Search for the cell housing the specified text and yield its (x, y) center coordinate. 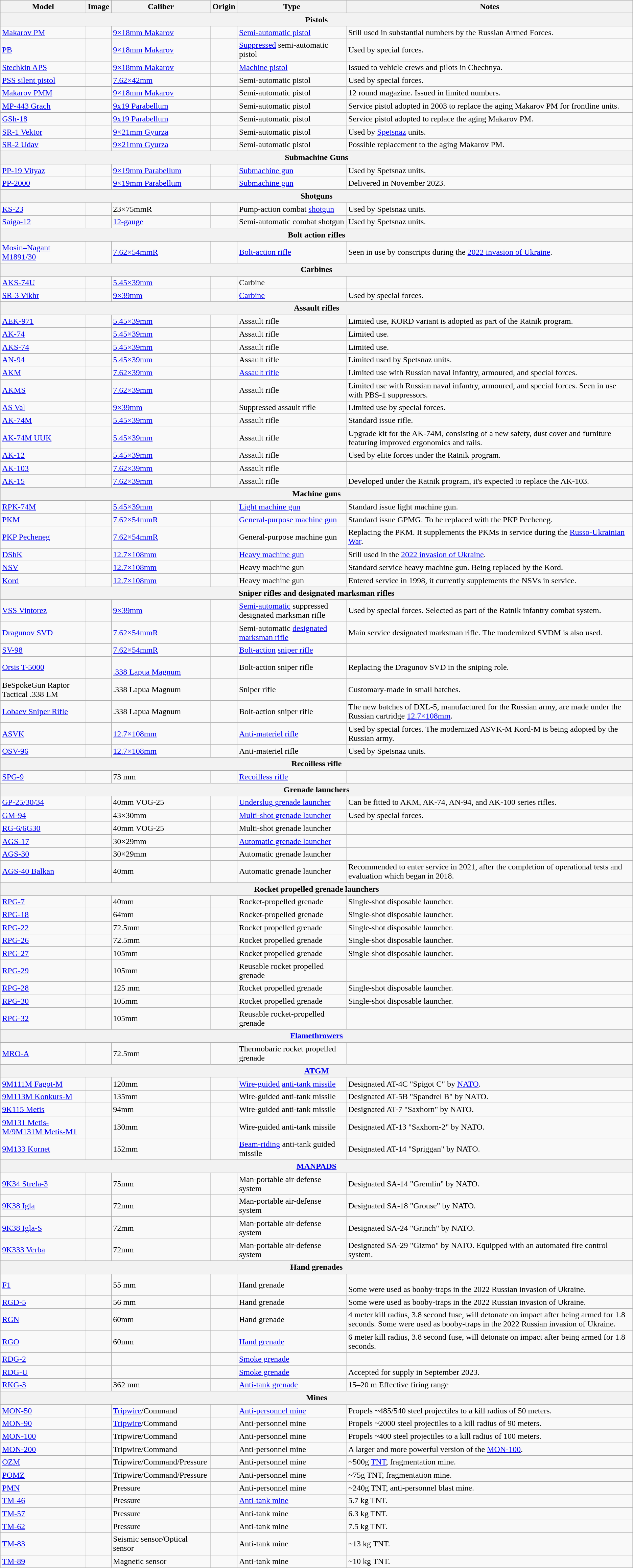
GP-25/30/34 (43, 802)
Reusable rocket-propelled grenade (291, 1018)
9K38 Igla (43, 1206)
Replacing the Dragunov SVD in the sniping role. (490, 668)
120mm (161, 1084)
A larger and more powerful version of the MON-100. (490, 1449)
9M111M Fagot-M (43, 1084)
Image (99, 7)
Assault rifles (316, 308)
9M113M Konkurs-M (43, 1096)
AGS-17 (43, 841)
F1 (43, 1285)
PKM (43, 520)
Underslug grenade launcher (291, 802)
POMZ (43, 1475)
RKG-3 (43, 1385)
6.3 kg TNT. (490, 1514)
ATGM (316, 1071)
9K333 Verba (43, 1250)
Caliber (161, 7)
6 meter kill radius, 3.8 second fuse, will detonate on impact after being armed for 1.8 seconds. (490, 1342)
Mines (316, 1397)
7.5 kg TNT. (490, 1526)
94mm (161, 1109)
Recommended to enter service in 2021, after the completion of operational tests and evaluation which began in 2018. (490, 871)
Standard service heavy machine gun. Being replaced by the Kord. (490, 567)
Designated AT-7 "Saxhorn" by NATO. (490, 1109)
12 round magazine. Issued in limited numbers. (490, 93)
Pistols (316, 20)
Sniper rifle (291, 689)
Used by special forces. The modernized ASVK-M Kord-M is being adopted by the Russian army. (490, 733)
NSV (43, 567)
AK-74M UUK (43, 438)
~13 kg TNT. (490, 1544)
VSS Vintorez (43, 610)
Thermobaric rocket propelled grenade (291, 1053)
RPG-27 (43, 953)
RPG-32 (43, 1018)
Propels ~2000 steel projectiles to a kill radius of 90 meters. (490, 1424)
Still used in the 2022 invasion of Ukraine. (490, 554)
AK-74 (43, 334)
Designated AT-5B "Spandrel B" by NATO. (490, 1096)
AKMS (43, 390)
Designated SA-29 "Gizmo" by NATO. Equipped with an automated fire control system. (490, 1250)
SR-1 Vektor (43, 132)
15–20 m Effective firing range (490, 1385)
Flamethrowers (316, 1036)
Designated SA-14 "Gremlin" by NATO. (490, 1184)
Machine guns (316, 494)
AK-103 (43, 468)
GM-94 (43, 815)
DShK (43, 554)
~240g TNT, anti-personnel blast mine. (490, 1488)
Still used in substantial numbers by the Russian Armed Forces. (490, 32)
Bolt action rifles (316, 235)
Suppressed assault rifle (291, 408)
MON-200 (43, 1449)
~75g TNT, fragmentation mine. (490, 1475)
Accepted for supply in September 2023. (490, 1372)
Saiga-12 (43, 222)
125 mm (161, 988)
AK-15 (43, 481)
OZM (43, 1462)
Kord (43, 580)
Upgrade kit for the AK-74M, consisting of a new safety, dust cover and furniture featuring improved ergonomics and rails. (490, 438)
9K38 Igla-S (43, 1228)
Main service designated marksman rifle. The modernized SVDM is also used. (490, 633)
Designated SA-24 "Grinch" by NATO. (490, 1228)
Suppressed semi-automatic pistol (291, 50)
Delivered in November 2023. (490, 183)
Sniper rifles and designated marksman rifles (316, 593)
Possible replacement to the aging Makarov PM. (490, 144)
SV-98 (43, 650)
RPG-18 (43, 915)
MON-100 (43, 1436)
Bolt-action rifle (291, 252)
TM-83 (43, 1544)
Replacing the PKM. It supplements the PKMs in service during the Russo-Ukrainian War. (490, 537)
Designated AT-4C "Spigot C" by NATO. (490, 1084)
Dragunov SVD (43, 633)
Pump-action combat shotgun (291, 209)
43×30mm (161, 815)
64mm (161, 915)
Makarov PMM (43, 93)
Model (43, 7)
PSS silent pistol (43, 80)
Notes (490, 7)
TM-57 (43, 1514)
Entered service in 1998, it currently supplements the NSVs in service. (490, 580)
PB (43, 50)
73 mm (161, 777)
MON-90 (43, 1424)
RGN (43, 1319)
Service pistol adopted in 2003 to replace the aging Makarov PM for frontline units. (490, 106)
BeSpokeGun Raptor Tactical .338 LM (43, 689)
56 mm (161, 1302)
RG-6/6G30 (43, 828)
ASVK (43, 733)
Light machine gun (291, 507)
Customary-made in small batches. (490, 689)
Magnetic sensor (161, 1561)
RPG-26 (43, 940)
PKP Pecheneg (43, 537)
12-gauge (161, 222)
152mm (161, 1149)
Used by special forces. Selected as part of the Ratnik infantry combat system. (490, 610)
Anti-tank grenade (291, 1385)
Limited use, KORD variant is adopted as part of the Ratnik program. (490, 321)
Hand grenades (316, 1267)
Semi-automatic combat shotgun (291, 222)
9M133 Kornet (43, 1149)
55 mm (161, 1285)
Reusable rocket propelled grenade (291, 971)
~500g TNT, fragmentation mine. (490, 1462)
AGS-40 Balkan (43, 871)
Shotguns (316, 196)
AK-12 (43, 455)
Issued to vehicle crews and pilots in Chechnya. (490, 67)
RDG-U (43, 1372)
Limited use with Russian naval infantry, armoured, and special forces. (490, 372)
Lobaev Sniper Rifle (43, 712)
Submachine Guns (316, 157)
SR-2 Udav (43, 144)
Rocket propelled grenade launchers (316, 889)
Limited use with Russian naval infantry, armoured, and special forces. Seen in use with PBS-1 suppressors. (490, 390)
Developed under the Ratnik program, it's expected to replace the AK-103. (490, 481)
AK-74M (43, 421)
RPK-74M (43, 507)
Carbines (316, 270)
AN-94 (43, 360)
23×75mmR (161, 209)
~10 kg TNT. (490, 1561)
362 mm (161, 1385)
Used by elite forces under the Ratnik program. (490, 455)
RPG-30 (43, 1001)
Propels ~485/540 steel projectiles to a kill radius of 50 meters. (490, 1410)
PP-2000 (43, 183)
MANPADS (316, 1166)
SPG-9 (43, 777)
9М131 Metis-M/9М131M Metis-M1 (43, 1127)
Standard issue light machine gun. (490, 507)
Standard issue rifle. (490, 421)
Seismic sensor/Optical sensor (161, 1544)
TM-62 (43, 1526)
9K115 Metis (43, 1109)
75mm (161, 1184)
TM-46 (43, 1501)
Machine pistol (291, 67)
5.7 kg TNT. (490, 1501)
RDG-2 (43, 1359)
AKM (43, 372)
KS-23 (43, 209)
AKS-74U (43, 282)
The new batches of DXL-5, manufactured for the Russian army, are made under the Russian cartridge 12.7×108mm. (490, 712)
Standard issue GPMG. To be replaced with the PKP Pecheneg. (490, 520)
SR-3 Vikhr (43, 295)
AS Val (43, 408)
RPG-22 (43, 928)
AKS-74 (43, 347)
AGS-30 (43, 854)
RPG-28 (43, 988)
RGD-5 (43, 1302)
AEK-971 (43, 321)
Semi-automatic designated marksman rifle (291, 633)
Limited use by special forces. (490, 408)
Designated AT-14 "Spriggan" by NATO. (490, 1149)
Service pistol adopted to replace the aging Makarov PM. (490, 119)
MRO-A (43, 1053)
135mm (161, 1096)
Stechkin APS (43, 67)
PP-19 Vityaz (43, 170)
Seen in use by conscripts during the 2022 invasion of Ukraine. (490, 252)
9K34 Strela-3 (43, 1184)
Origin (224, 7)
OSV-96 (43, 751)
RGO (43, 1342)
7.62×42mm (161, 80)
Mosin–Nagant M1891/30 (43, 252)
Semi-automatic suppressed designated marksman rifle (291, 610)
RPG-7 (43, 902)
GSh-18 (43, 119)
Orsis T-5000 (43, 668)
Makarov PM (43, 32)
Limited used by Spetsnaz units. (490, 360)
Propels ~400 steel projectiles to a kill radius of 100 meters. (490, 1436)
130mm (161, 1127)
RPG-29 (43, 971)
Designated SA-18 "Grouse" by NATO. (490, 1206)
MON-50 (43, 1410)
Can be fitted to AKM, AK-74, AN-94, and AK-100 series rifles. (490, 802)
Type (291, 7)
PMN (43, 1488)
Beam-riding anti-tank guided missile (291, 1149)
Grenade launchers (316, 790)
Designated AT-13 "Saxhorn-2" by NATO. (490, 1127)
TM-89 (43, 1561)
MP-443 Grach (43, 106)
